Capture the cell that displays the provided text and extract its [x, y] central coordinate. 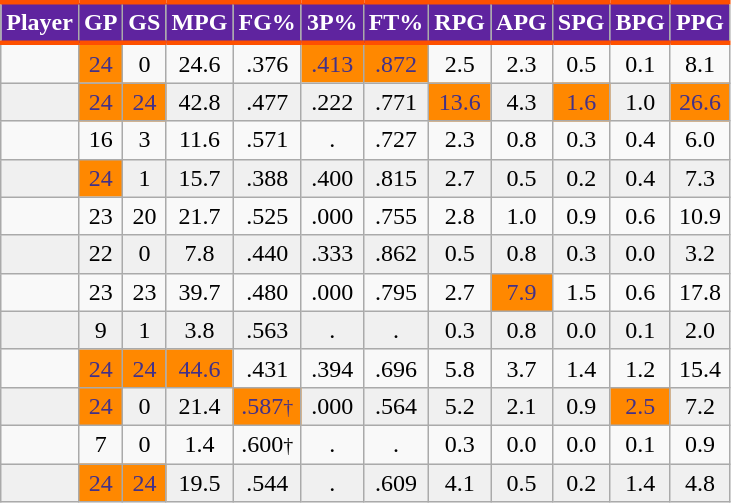
15.4 [700, 368]
11.6 [200, 140]
3.7 [522, 368]
3 [144, 140]
FT% [396, 22]
.394 [332, 368]
.525 [267, 216]
4.1 [460, 483]
44.6 [200, 368]
2.8 [460, 216]
16 [100, 140]
FG% [267, 22]
BPG [640, 22]
21.4 [200, 406]
.563 [267, 330]
19.5 [200, 483]
.400 [332, 178]
.755 [396, 216]
17.8 [700, 292]
.795 [396, 292]
7 [100, 444]
10.9 [700, 216]
.333 [332, 254]
.413 [332, 63]
5.8 [460, 368]
39.7 [200, 292]
.431 [267, 368]
1.5 [581, 292]
.480 [267, 292]
PPG [700, 22]
3.8 [200, 330]
3P% [332, 22]
.609 [396, 483]
.771 [396, 102]
22 [100, 254]
4.3 [522, 102]
.862 [396, 254]
SPG [581, 22]
24.6 [200, 63]
.222 [332, 102]
.388 [267, 178]
.376 [267, 63]
5.2 [460, 406]
9 [100, 330]
.587† [267, 406]
6.0 [700, 140]
3.2 [700, 254]
7.2 [700, 406]
.564 [396, 406]
APG [522, 22]
.600† [267, 444]
26.6 [700, 102]
.815 [396, 178]
2.1 [522, 406]
.872 [396, 63]
GP [100, 22]
1.6 [581, 102]
8.1 [700, 63]
15.7 [200, 178]
.571 [267, 140]
.477 [267, 102]
Player [40, 22]
1.2 [640, 368]
MPG [200, 22]
GS [144, 22]
2.0 [700, 330]
42.8 [200, 102]
4.8 [700, 483]
7.8 [200, 254]
21.7 [200, 216]
RPG [460, 22]
7.9 [522, 292]
.544 [267, 483]
7.3 [700, 178]
13.6 [460, 102]
.440 [267, 254]
.727 [396, 140]
20 [144, 216]
.696 [396, 368]
